Determine the (x, y) coordinate at the center of the cell enclosing the given text.  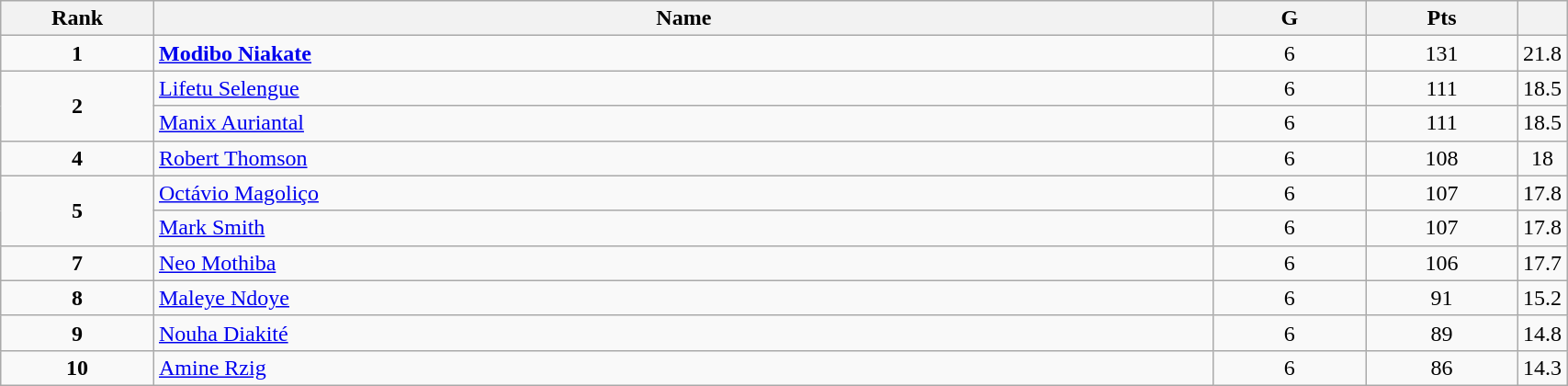
4 (77, 158)
131 (1442, 53)
Name (683, 18)
108 (1442, 158)
Pts (1442, 18)
8 (77, 298)
Neo Mothiba (683, 263)
Mark Smith (683, 228)
10 (77, 368)
7 (77, 263)
G (1290, 18)
Octávio Magoliço (683, 193)
106 (1442, 263)
18 (1543, 158)
1 (77, 53)
15.2 (1543, 298)
Robert Thomson (683, 158)
9 (77, 333)
89 (1442, 333)
5 (77, 210)
21.8 (1543, 53)
14.3 (1543, 368)
Rank (77, 18)
86 (1442, 368)
91 (1442, 298)
Maleye Ndoye (683, 298)
Nouha Diakité (683, 333)
14.8 (1543, 333)
Manix Auriantal (683, 123)
17.7 (1543, 263)
Amine Rzig (683, 368)
Lifetu Selengue (683, 88)
Modibo Niakate (683, 53)
2 (77, 106)
